Provide the [x, y] coordinate of the cell's center where the given text is located.  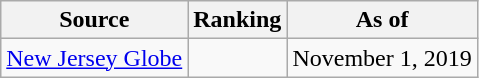
New Jersey Globe [94, 58]
November 1, 2019 [382, 58]
As of [382, 20]
Source [94, 20]
Ranking [238, 20]
